Determine the (x, y) coordinate at the center of the cell enclosing the given text.  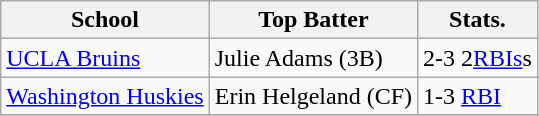
Top Batter (313, 20)
Stats. (478, 20)
Erin Helgeland (CF) (313, 96)
Julie Adams (3B) (313, 58)
School (105, 20)
Washington Huskies (105, 96)
UCLA Bruins (105, 58)
2-3 2RBIss (478, 58)
1-3 RBI (478, 96)
